Provide the [X, Y] coordinate of the cell's center where the given text is located.  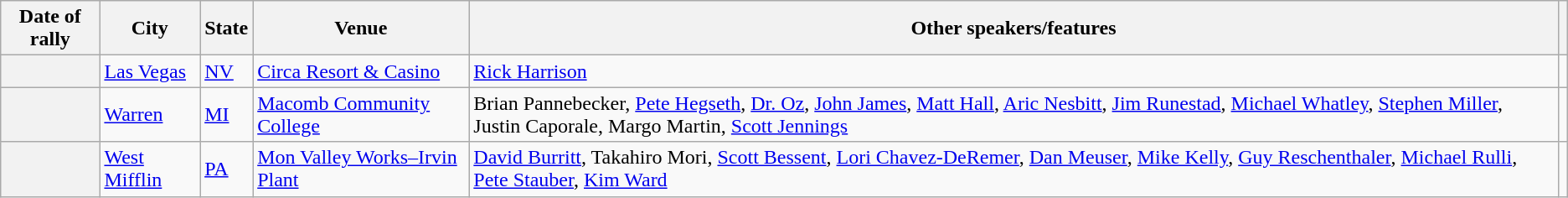
Macomb Community College [361, 114]
Other speakers/features [1014, 29]
City [150, 29]
Venue [361, 29]
NV [226, 71]
Warren [150, 114]
Mon Valley Works–Irvin Plant [361, 169]
Las Vegas [150, 71]
PA [226, 169]
Circa Resort & Casino [361, 71]
David Burritt, Takahiro Mori, Scott Bessent, Lori Chavez-DeRemer, Dan Meuser, Mike Kelly, Guy Reschenthaler, Michael Rulli, Pete Stauber, Kim Ward [1014, 169]
West Mifflin [150, 169]
Rick Harrison [1014, 71]
MI [226, 114]
Date of rally [50, 29]
State [226, 29]
